Search for the cell housing the specified text and yield its (x, y) center coordinate. 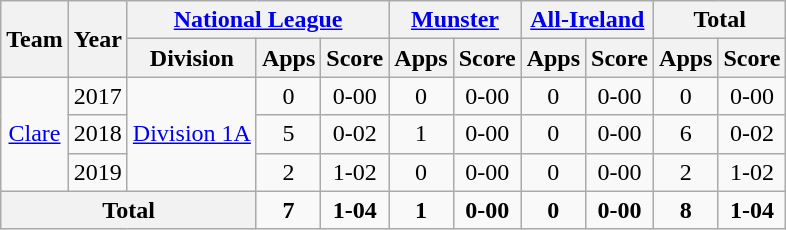
Year (98, 39)
All-Ireland (587, 20)
8 (686, 210)
Division 1A (192, 134)
Division (192, 58)
2019 (98, 172)
Munster (455, 20)
5 (288, 134)
Clare (35, 134)
6 (686, 134)
2018 (98, 134)
7 (288, 210)
National League (258, 20)
Team (35, 39)
2017 (98, 96)
